Return (x, y) of the center of cell containing provided text 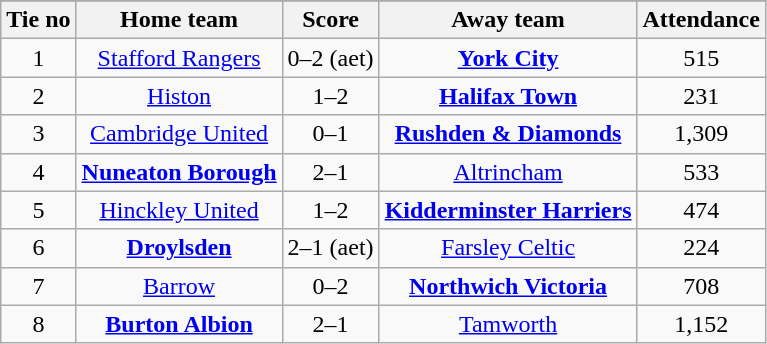
Home team (179, 20)
Northwich Victoria (508, 286)
Away team (508, 20)
231 (701, 96)
0–2 (330, 286)
5 (38, 210)
1,309 (701, 134)
474 (701, 210)
Stafford Rangers (179, 58)
Tamworth (508, 324)
8 (38, 324)
Farsley Celtic (508, 248)
Score (330, 20)
Rushden & Diamonds (508, 134)
0–2 (aet) (330, 58)
Altrincham (508, 172)
Burton Albion (179, 324)
1 (38, 58)
2–1 (aet) (330, 248)
Halifax Town (508, 96)
Tie no (38, 20)
0–1 (330, 134)
1,152 (701, 324)
533 (701, 172)
515 (701, 58)
Cambridge United (179, 134)
4 (38, 172)
Attendance (701, 20)
Kidderminster Harriers (508, 210)
708 (701, 286)
224 (701, 248)
3 (38, 134)
2 (38, 96)
Droylsden (179, 248)
7 (38, 286)
Histon (179, 96)
York City (508, 58)
Nuneaton Borough (179, 172)
Barrow (179, 286)
6 (38, 248)
Hinckley United (179, 210)
